Extract the [X, Y] coordinate from the center of the cell holding the provided text.  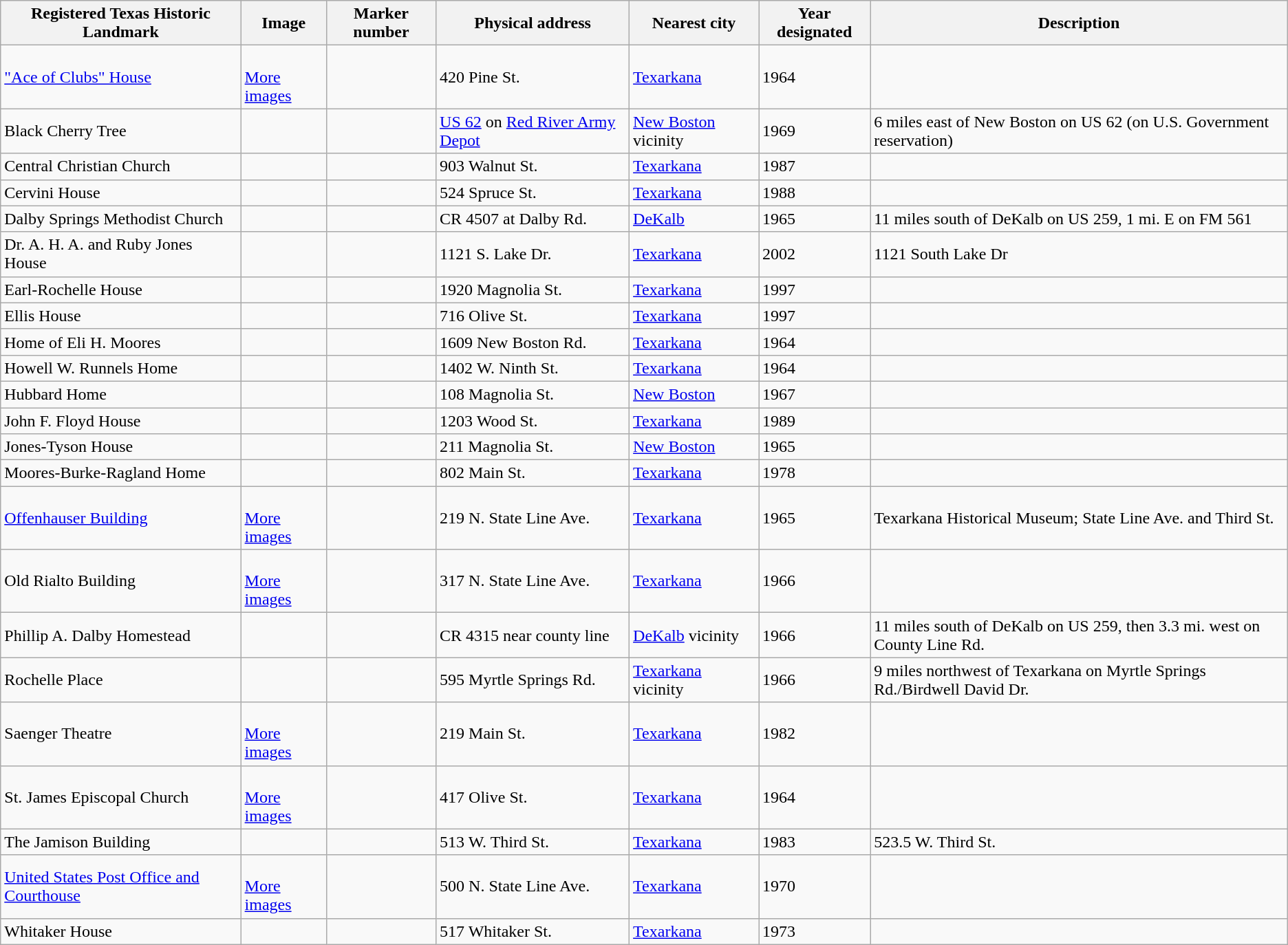
1970 [815, 887]
Description [1079, 23]
Earl-Rochelle House [121, 290]
Registered Texas Historic Landmark [121, 23]
United States Post Office and Courthouse [121, 887]
1988 [815, 193]
11 miles south of DeKalb on US 259, then 3.3 mi. west on County Line Rd. [1079, 636]
Texarkana Historical Museum; State Line Ave. and Third St. [1079, 518]
Dr. A. H. A. and Ruby Jones House [121, 254]
6 miles east of New Boston on US 62 (on U.S. Government reservation) [1079, 131]
Texarkana vicinity [694, 680]
New Boston vicinity [694, 131]
1989 [815, 420]
John F. Floyd House [121, 420]
1978 [815, 473]
DeKalb vicinity [694, 636]
Howell W. Runnels Home [121, 368]
420 Pine St. [533, 77]
11 miles south of DeKalb on US 259, 1 mi. E on FM 561 [1079, 219]
517 Whitaker St. [533, 931]
CR 4315 near county line [533, 636]
1969 [815, 131]
108 Magnolia St. [533, 394]
211 Magnolia St. [533, 447]
CR 4507 at Dalby Rd. [533, 219]
Jones-Tyson House [121, 447]
The Jamison Building [121, 842]
500 N. State Line Ave. [533, 887]
802 Main St. [533, 473]
Dalby Springs Methodist Church [121, 219]
317 N. State Line Ave. [533, 581]
1609 New Boston Rd. [533, 342]
Saenger Theatre [121, 734]
2002 [815, 254]
9 miles northwest of Texarkana on Myrtle Springs Rd./Birdwell David Dr. [1079, 680]
1967 [815, 394]
Home of Eli H. Moores [121, 342]
Central Christian Church [121, 166]
1203 Wood St. [533, 420]
219 N. State Line Ave. [533, 518]
417 Olive St. [533, 797]
Rochelle Place [121, 680]
1121 South Lake Dr [1079, 254]
Black Cherry Tree [121, 131]
513 W. Third St. [533, 842]
Ellis House [121, 316]
903 Walnut St. [533, 166]
Marker number [381, 23]
Physical address [533, 23]
716 Olive St. [533, 316]
Moores-Burke-Ragland Home [121, 473]
1973 [815, 931]
Nearest city [694, 23]
524 Spruce St. [533, 193]
1983 [815, 842]
US 62 on Red River Army Depot [533, 131]
Phillip A. Dalby Homestead [121, 636]
"Ace of Clubs" House [121, 77]
1121 S. Lake Dr. [533, 254]
St. James Episcopal Church [121, 797]
Old Rialto Building [121, 581]
Cervini House [121, 193]
Offenhauser Building [121, 518]
Hubbard Home [121, 394]
595 Myrtle Springs Rd. [533, 680]
DeKalb [694, 219]
523.5 W. Third St. [1079, 842]
219 Main St. [533, 734]
1982 [815, 734]
Image [283, 23]
1987 [815, 166]
1920 Magnolia St. [533, 290]
1402 W. Ninth St. [533, 368]
Whitaker House [121, 931]
Year designated [815, 23]
